Locate the cell with the specified text and output its (x, y) center coordinate. 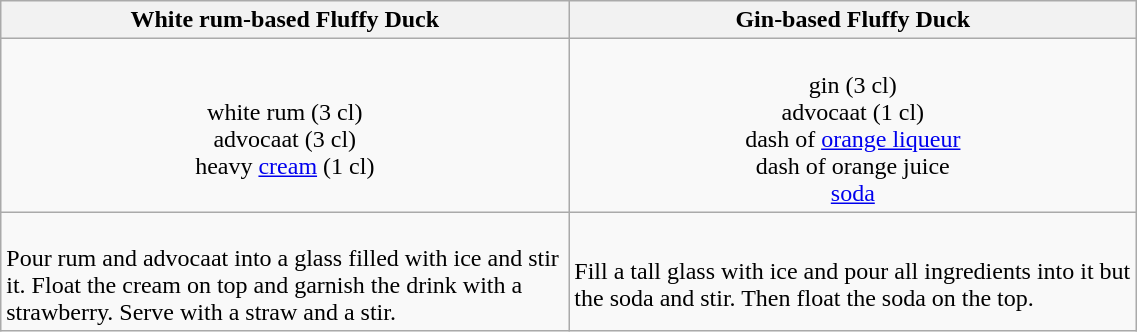
gin (3 cl) advocaat (1 cl) dash of orange liqueur dash of orange juice soda (853, 126)
Gin-based Fluffy Duck (853, 20)
white rum (3 cl) advocaat (3 cl) heavy cream (1 cl) (285, 126)
White rum-based Fluffy Duck (285, 20)
Fill a tall glass with ice and pour all ingredients into it but the soda and stir. Then float the soda on the top. (853, 272)
